Detect which cell encompasses the target text, then output its (X, Y) center coordinate. 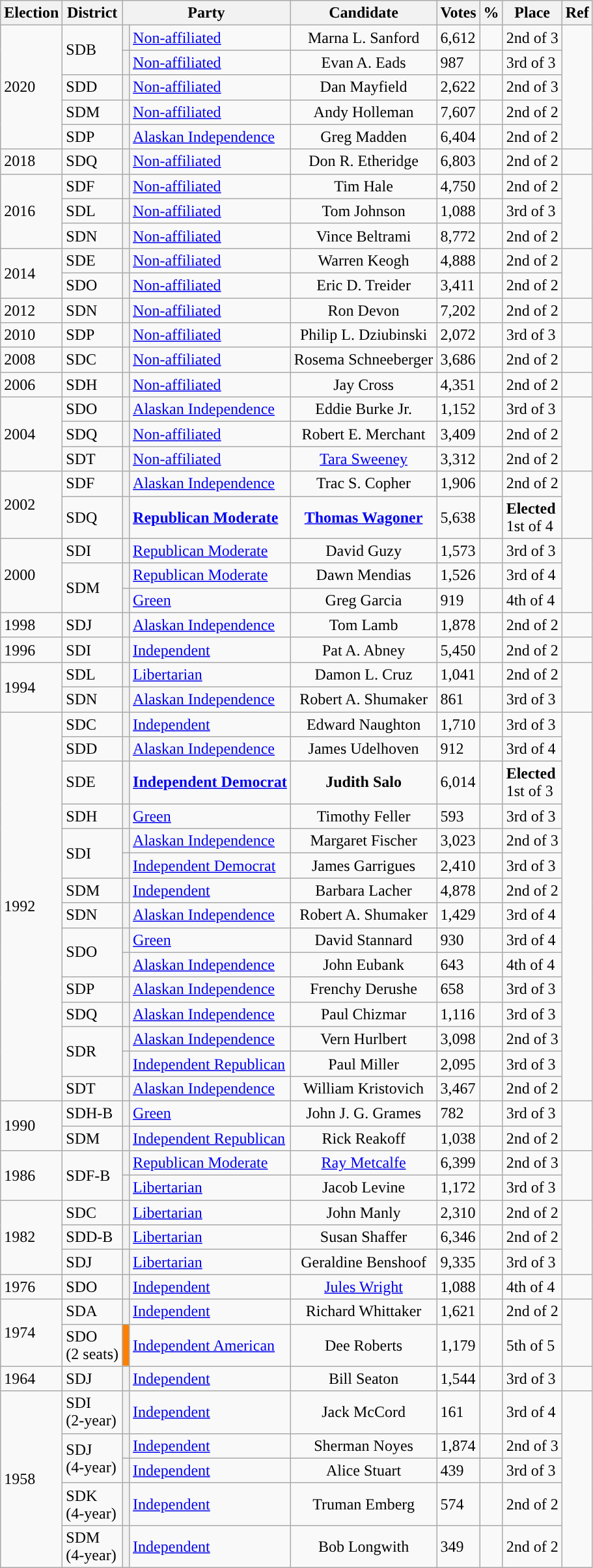
2000 (31, 575)
Eric D. Treider (363, 285)
5,638 (458, 517)
% (491, 13)
7,607 (458, 112)
Rosema Schneeberger (363, 360)
SDF-B (92, 1176)
6,803 (458, 161)
2020 (31, 87)
SDM(4-year) (92, 1547)
2,072 (458, 335)
7,202 (458, 310)
Greg Garcia (363, 600)
6,399 (458, 1163)
2018 (31, 161)
Geraldine Benshoof (363, 1262)
Tara Sweeney (363, 459)
2002 (31, 505)
Margaret Fischer (363, 841)
Tom Lamb (363, 625)
1,429 (458, 915)
Alice Stuart (363, 1470)
912 (458, 749)
1,152 (458, 409)
Susan Shaffer (363, 1237)
John Eubank (363, 965)
930 (458, 940)
1,906 (458, 484)
1998 (31, 625)
4,888 (458, 260)
David Guzy (363, 551)
Timothy Feller (363, 816)
1992 (31, 907)
2014 (31, 273)
574 (458, 1504)
Judith Salo (363, 782)
2,410 (458, 866)
1,874 (458, 1446)
1,172 (458, 1188)
1976 (31, 1287)
1,038 (458, 1138)
Bob Longwith (363, 1547)
Trac S. Copher (363, 484)
919 (458, 600)
SDK(4-year) (92, 1504)
2012 (31, 310)
3,312 (458, 459)
SDJ(4-year) (92, 1458)
1958 (31, 1479)
1974 (31, 1333)
1982 (31, 1237)
Thomas Wagoner (363, 517)
1,041 (458, 674)
Tim Hale (363, 186)
658 (458, 989)
1,710 (458, 724)
3,409 (458, 434)
SDH-B (92, 1113)
Jules Wright (363, 1287)
Election (31, 13)
Place (532, 13)
Andy Holleman (363, 112)
William Kristovich (363, 1088)
987 (458, 62)
4,750 (458, 186)
James Udelhoven (363, 749)
1,621 (458, 1312)
Don R. Etheridge (363, 161)
3,686 (458, 360)
Robert E. Merchant (363, 434)
Marna L. Sanford (363, 38)
Dee Roberts (363, 1345)
1,526 (458, 575)
Tom Johnson (363, 211)
Truman Emberg (363, 1504)
Candidate (363, 13)
Ron Devon (363, 310)
643 (458, 965)
SDA (92, 1312)
Vern Hurlbert (363, 1039)
Jacob Levine (363, 1188)
SDO(2 seats) (92, 1345)
8,772 (458, 236)
Edward Naughton (363, 724)
5th of 5 (532, 1345)
4,878 (458, 890)
861 (458, 699)
Elected1st of 4 (532, 517)
Damon L. Cruz (363, 674)
Greg Madden (363, 137)
2010 (31, 335)
3,098 (458, 1039)
2,622 (458, 87)
Rick Reakoff (363, 1138)
1990 (31, 1125)
Dawn Mendias (363, 575)
Elected1st of 3 (532, 782)
2008 (31, 360)
Richard Whittaker (363, 1312)
1,179 (458, 1345)
Warren Keogh (363, 260)
SDR (92, 1051)
6,014 (458, 782)
2006 (31, 385)
John Manly (363, 1213)
3,411 (458, 285)
Frenchy Derushe (363, 989)
1,573 (458, 551)
Votes (458, 13)
Party (207, 13)
349 (458, 1547)
5,450 (458, 650)
1996 (31, 650)
9,335 (458, 1262)
Independent American (210, 1345)
1,544 (458, 1379)
John J. G. Grames (363, 1113)
Evan A. Eads (363, 62)
Vince Beltrami (363, 236)
Pat A. Abney (363, 650)
Philip L. Dziubinski (363, 335)
1964 (31, 1379)
439 (458, 1470)
161 (458, 1412)
1,878 (458, 625)
Eddie Burke Jr. (363, 409)
Dan Mayfield (363, 87)
SDB (92, 50)
Ref (577, 13)
2,095 (458, 1064)
SDD-B (92, 1237)
Ray Metcalfe (363, 1163)
4,351 (458, 385)
6,612 (458, 38)
Paul Miller (363, 1064)
District (92, 13)
1,116 (458, 1014)
1986 (31, 1176)
3,023 (458, 841)
SDI(2-year) (92, 1412)
2016 (31, 211)
2,310 (458, 1213)
6,404 (458, 137)
1994 (31, 687)
Bill Seaton (363, 1379)
782 (458, 1113)
Jay Cross (363, 385)
Barbara Lacher (363, 890)
6,346 (458, 1237)
Paul Chizmar (363, 1014)
James Garrigues (363, 866)
2004 (31, 434)
593 (458, 816)
3,467 (458, 1088)
Sherman Noyes (363, 1446)
David Stannard (363, 940)
Jack McCord (363, 1412)
